Extract the (x, y) coordinate from the center of the cell holding the provided text.  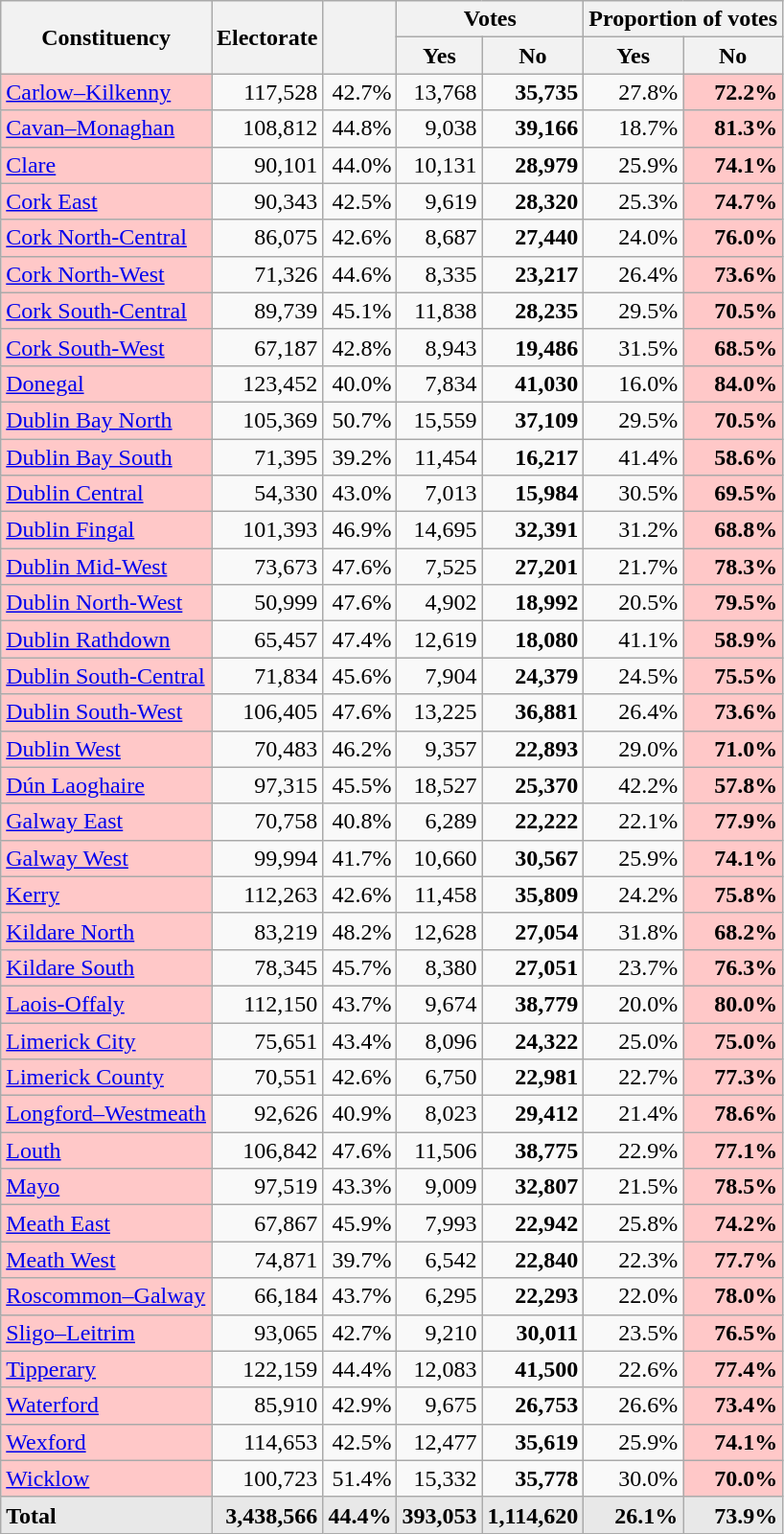
43.3% (360, 1187)
78.3% (733, 567)
74.7% (733, 201)
106,405 (266, 712)
31.8% (634, 931)
78,345 (266, 967)
30.5% (634, 494)
Galway East (106, 822)
26.1% (634, 1515)
31.2% (634, 530)
11,454 (439, 457)
8,096 (439, 1040)
6,289 (439, 822)
45.9% (360, 1223)
70.0% (733, 1478)
69.5% (733, 494)
Dublin Mid-West (106, 567)
Roscommon–Galway (106, 1296)
18.7% (634, 128)
12,619 (439, 639)
Limerick County (106, 1078)
26,753 (533, 1406)
30.0% (634, 1478)
8,943 (439, 347)
Cork South-Central (106, 311)
45.6% (360, 676)
42.8% (360, 347)
73.9% (733, 1515)
22,222 (533, 822)
92,626 (266, 1114)
21.5% (634, 1187)
105,369 (266, 420)
Laois-Offaly (106, 1004)
22.6% (634, 1369)
35,735 (533, 92)
Cavan–Monaghan (106, 128)
65,457 (266, 639)
15,559 (439, 420)
46.9% (360, 530)
89,739 (266, 311)
Kildare South (106, 967)
32,807 (533, 1187)
Dublin Central (106, 494)
24,379 (533, 676)
68.2% (733, 931)
22,293 (533, 1296)
45.5% (360, 785)
54,330 (266, 494)
29.0% (634, 749)
29,412 (533, 1114)
11,506 (439, 1150)
50,999 (266, 603)
84.0% (733, 383)
Donegal (106, 383)
7,993 (439, 1223)
83,219 (266, 931)
Proportion of votes (683, 19)
23,217 (533, 274)
15,332 (439, 1478)
101,393 (266, 530)
23.5% (634, 1333)
Tipperary (106, 1369)
15,984 (533, 494)
78.5% (733, 1187)
70,483 (266, 749)
28,979 (533, 165)
Electorate (266, 37)
66,184 (266, 1296)
39,166 (533, 128)
31.5% (634, 347)
19,486 (533, 347)
35,778 (533, 1478)
40.9% (360, 1114)
106,842 (266, 1150)
35,809 (533, 895)
Kerry (106, 895)
24,322 (533, 1040)
68.5% (733, 347)
11,458 (439, 895)
1,114,620 (533, 1515)
21.7% (634, 567)
10,660 (439, 858)
13,225 (439, 712)
70,758 (266, 822)
22.0% (634, 1296)
12,083 (439, 1369)
Constituency (106, 37)
76.0% (733, 238)
41,030 (533, 383)
42.2% (634, 785)
27,201 (533, 567)
24.2% (634, 895)
22.3% (634, 1260)
Kildare North (106, 931)
30,567 (533, 858)
7,904 (439, 676)
77.9% (733, 822)
22.7% (634, 1078)
26.6% (634, 1406)
71.0% (733, 749)
Sligo–Leitrim (106, 1333)
9,674 (439, 1004)
42.9% (360, 1406)
27,054 (533, 931)
41.1% (634, 639)
Meath West (106, 1260)
Wexford (106, 1442)
22.1% (634, 822)
57.8% (733, 785)
6,295 (439, 1296)
46.2% (360, 749)
Louth (106, 1150)
44.6% (360, 274)
3,438,566 (266, 1515)
Dublin South-Central (106, 676)
32,391 (533, 530)
85,910 (266, 1406)
90,101 (266, 165)
74,871 (266, 1260)
41,500 (533, 1369)
8,023 (439, 1114)
76.5% (733, 1333)
9,038 (439, 128)
7,525 (439, 567)
6,542 (439, 1260)
22,893 (533, 749)
Wicklow (106, 1478)
Cork North-West (106, 274)
Meath East (106, 1223)
Carlow–Kilkenny (106, 92)
6,750 (439, 1078)
27,051 (533, 967)
71,834 (266, 676)
77.4% (733, 1369)
76.3% (733, 967)
48.2% (360, 931)
77.1% (733, 1150)
75.0% (733, 1040)
Limerick City (106, 1040)
25,370 (533, 785)
10,131 (439, 165)
23.7% (634, 967)
11,838 (439, 311)
20.0% (634, 1004)
7,834 (439, 383)
86,075 (266, 238)
41.7% (360, 858)
18,527 (439, 785)
Dublin North-West (106, 603)
68.8% (733, 530)
22,942 (533, 1223)
97,519 (266, 1187)
Dublin Bay South (106, 457)
40.8% (360, 822)
122,159 (266, 1369)
Mayo (106, 1187)
58.9% (733, 639)
Dublin South-West (106, 712)
70,551 (266, 1078)
22,981 (533, 1078)
58.6% (733, 457)
75,651 (266, 1040)
Votes (491, 19)
Clare (106, 165)
4,902 (439, 603)
14,695 (439, 530)
25.3% (634, 201)
Longford–Westmeath (106, 1114)
50.7% (360, 420)
71,326 (266, 274)
27,440 (533, 238)
Dublin West (106, 749)
73.4% (733, 1406)
45.1% (360, 311)
Galway West (106, 858)
114,653 (266, 1442)
25.0% (634, 1040)
75.5% (733, 676)
8,687 (439, 238)
43.0% (360, 494)
20.5% (634, 603)
16,217 (533, 457)
12,628 (439, 931)
9,675 (439, 1406)
38,779 (533, 1004)
24.0% (634, 238)
67,867 (266, 1223)
123,452 (266, 383)
13,768 (439, 92)
77.3% (733, 1078)
24.5% (634, 676)
39.7% (360, 1260)
28,320 (533, 201)
27.8% (634, 92)
Dublin Bay North (106, 420)
39.2% (360, 457)
30,011 (533, 1333)
35,619 (533, 1442)
36,881 (533, 712)
72.2% (733, 92)
9,009 (439, 1187)
100,723 (266, 1478)
37,109 (533, 420)
8,380 (439, 967)
90,343 (266, 201)
81.3% (733, 128)
78.0% (733, 1296)
77.7% (733, 1260)
97,315 (266, 785)
112,150 (266, 1004)
41.4% (634, 457)
12,477 (439, 1442)
47.4% (360, 639)
74.2% (733, 1223)
9,357 (439, 749)
18,992 (533, 603)
22,840 (533, 1260)
Cork North-Central (106, 238)
80.0% (733, 1004)
117,528 (266, 92)
9,619 (439, 201)
44.8% (360, 128)
8,335 (439, 274)
71,395 (266, 457)
7,013 (439, 494)
18,080 (533, 639)
45.7% (360, 967)
78.6% (733, 1114)
43.4% (360, 1040)
112,263 (266, 895)
79.5% (733, 603)
22.9% (634, 1150)
21.4% (634, 1114)
93,065 (266, 1333)
38,775 (533, 1150)
Waterford (106, 1406)
99,994 (266, 858)
73,673 (266, 567)
393,053 (439, 1515)
108,812 (266, 128)
40.0% (360, 383)
75.8% (733, 895)
9,210 (439, 1333)
Dún Laoghaire (106, 785)
Cork East (106, 201)
16.0% (634, 383)
Dublin Rathdown (106, 639)
Dublin Fingal (106, 530)
44.0% (360, 165)
25.8% (634, 1223)
51.4% (360, 1478)
67,187 (266, 347)
Total (106, 1515)
28,235 (533, 311)
Cork South-West (106, 347)
